Locate the cell with the specified text and output its (x, y) center coordinate. 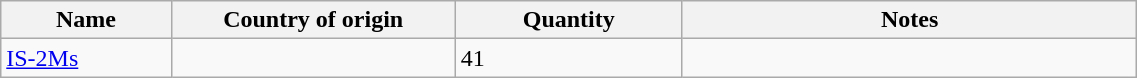
Name (86, 20)
IS-2Ms (86, 58)
Notes (909, 20)
Country of origin (313, 20)
41 (568, 58)
Quantity (568, 20)
